Return [x, y] of the center of cell containing provided text 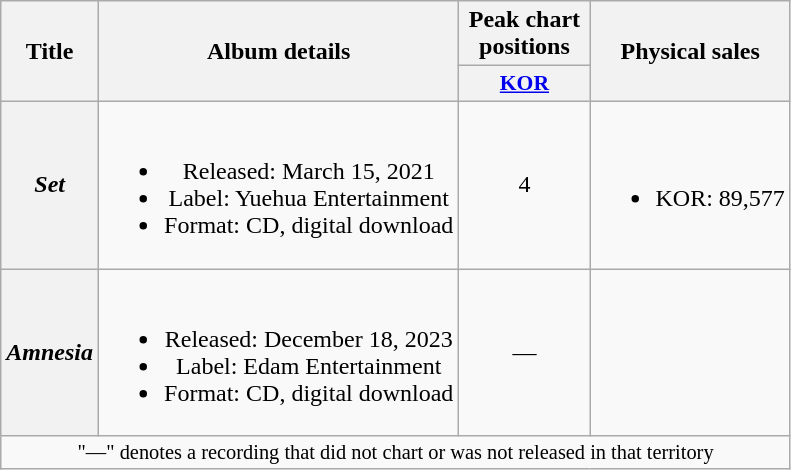
"—" denotes a recording that did not chart or was not released in that territory [396, 453]
KOR [524, 84]
Physical sales [690, 52]
4 [524, 184]
Amnesia [50, 352]
Released: December 18, 2023Label: Edam EntertainmentFormat: CD, digital download [279, 352]
— [524, 352]
Released: March 15, 2021Label: Yuehua EntertainmentFormat: CD, digital download [279, 184]
KOR: 89,577 [690, 184]
Album details [279, 52]
Peak chart positions [524, 34]
Set [50, 184]
Title [50, 52]
